Find where the given text appears and provide that cell's center as [x, y] coordinate. 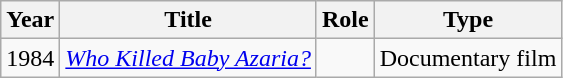
Documentary film [468, 58]
Who Killed Baby Azaria? [188, 58]
1984 [30, 58]
Type [468, 20]
Role [345, 20]
Year [30, 20]
Title [188, 20]
